Output the (x, y) coordinate of the center of the cell containing the given text.  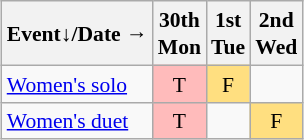
1stTue (228, 33)
30thMon (180, 33)
Event↓/Date → (78, 33)
Women's duet (78, 120)
2ndWed (276, 33)
Women's solo (78, 84)
